Pinpoint the cell where the given text exists, returning its [x, y] midpoint coordinate. 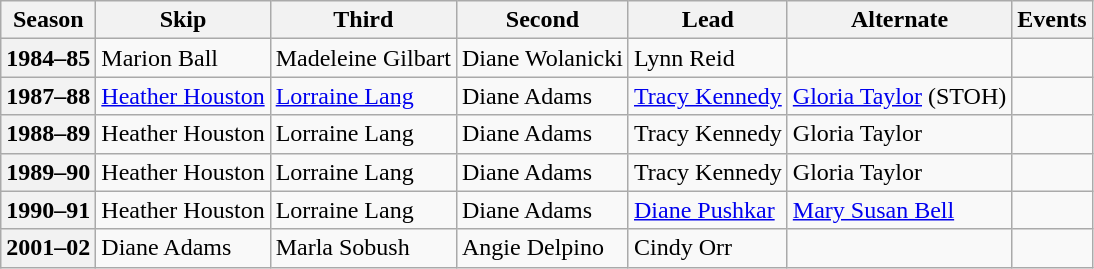
1989–90 [48, 172]
Events [1052, 20]
1984–85 [48, 58]
Mary Susan Bell [899, 210]
1987–88 [48, 96]
Diane Pushkar [708, 210]
Marion Ball [183, 58]
2001–02 [48, 248]
Season [48, 20]
Lead [708, 20]
Alternate [899, 20]
Gloria Taylor (STOH) [899, 96]
Madeleine Gilbart [363, 58]
Marla Sobush [363, 248]
Angie Delpino [542, 248]
1988–89 [48, 134]
1990–91 [48, 210]
Diane Wolanicki [542, 58]
Skip [183, 20]
Lynn Reid [708, 58]
Second [542, 20]
Cindy Orr [708, 248]
Third [363, 20]
